Scan for the cell matching the given text and deliver its (X, Y) coordinate at center. 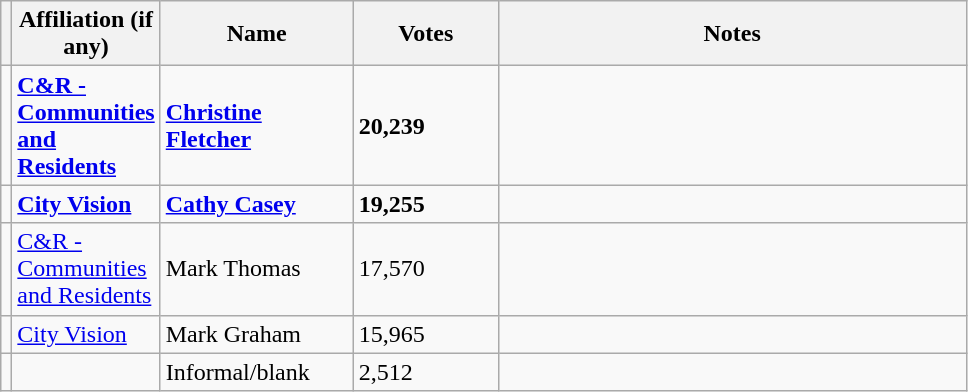
Mark Graham (256, 334)
19,255 (426, 204)
2,512 (426, 372)
15,965 (426, 334)
Mark Thomas (256, 269)
Affiliation (if any) (86, 34)
Votes (426, 34)
Notes (732, 34)
Name (256, 34)
17,570 (426, 269)
Christine Fletcher (256, 126)
20,239 (426, 126)
Informal/blank (256, 372)
Cathy Casey (256, 204)
